Capture the cell that displays the provided text and extract its [x, y] central coordinate. 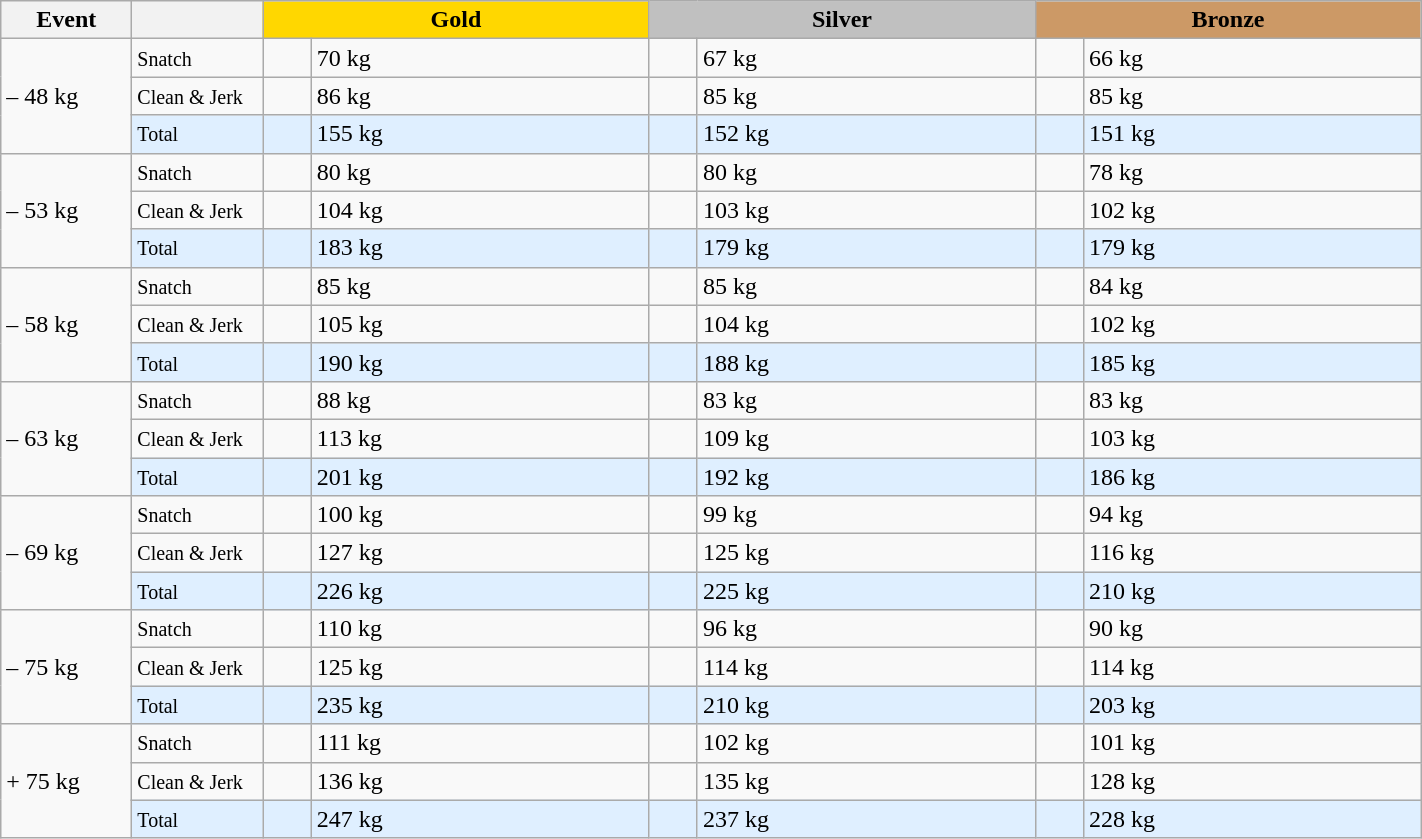
247 kg [480, 819]
Silver [842, 20]
185 kg [1252, 362]
+ 75 kg [66, 781]
127 kg [480, 553]
– 53 kg [66, 210]
100 kg [480, 515]
84 kg [1252, 286]
78 kg [1252, 172]
105 kg [480, 324]
101 kg [1252, 743]
– 69 kg [66, 553]
96 kg [866, 629]
151 kg [1252, 134]
186 kg [1252, 477]
90 kg [1252, 629]
110 kg [480, 629]
192 kg [866, 477]
225 kg [866, 591]
135 kg [866, 781]
– 58 kg [66, 324]
111 kg [480, 743]
70 kg [480, 58]
152 kg [866, 134]
128 kg [1252, 781]
136 kg [480, 781]
188 kg [866, 362]
99 kg [866, 515]
67 kg [866, 58]
201 kg [480, 477]
226 kg [480, 591]
86 kg [480, 96]
94 kg [1252, 515]
183 kg [480, 248]
237 kg [866, 819]
228 kg [1252, 819]
– 48 kg [66, 96]
113 kg [480, 438]
109 kg [866, 438]
Bronze [1228, 20]
Event [66, 20]
155 kg [480, 134]
– 75 kg [66, 667]
66 kg [1252, 58]
203 kg [1252, 705]
190 kg [480, 362]
116 kg [1252, 553]
– 63 kg [66, 438]
235 kg [480, 705]
88 kg [480, 400]
Gold [456, 20]
